Capture the cell that displays the provided text and extract its [x, y] central coordinate. 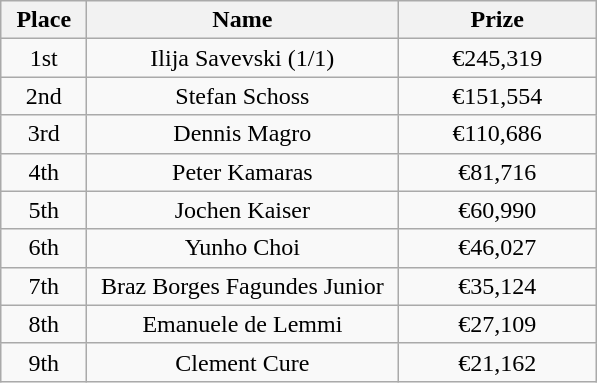
5th [44, 210]
3rd [44, 134]
6th [44, 248]
Prize [498, 20]
Dennis Magro [242, 134]
9th [44, 362]
Emanuele de Lemmi [242, 324]
€245,319 [498, 58]
4th [44, 172]
€60,990 [498, 210]
8th [44, 324]
€35,124 [498, 286]
Jochen Kaiser [242, 210]
€81,716 [498, 172]
7th [44, 286]
€151,554 [498, 96]
Place [44, 20]
2nd [44, 96]
Peter Kamaras [242, 172]
Ilija Savevski (1/1) [242, 58]
Braz Borges Fagundes Junior [242, 286]
Yunho Choi [242, 248]
1st [44, 58]
€46,027 [498, 248]
Name [242, 20]
€21,162 [498, 362]
Stefan Schoss [242, 96]
€110,686 [498, 134]
€27,109 [498, 324]
Clement Cure [242, 362]
